Output the [x, y] coordinate of the center of the cell containing the given text.  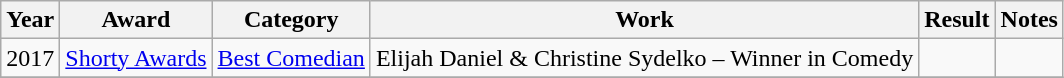
Award [136, 20]
Notes [1029, 20]
Year [30, 20]
Work [644, 20]
Shorty Awards [136, 58]
2017 [30, 58]
Elijah Daniel & Christine Sydelko – Winner in Comedy [644, 58]
Category [291, 20]
Best Comedian [291, 58]
Result [957, 20]
